Pinpoint the cell where the given text exists, returning its (X, Y) midpoint coordinate. 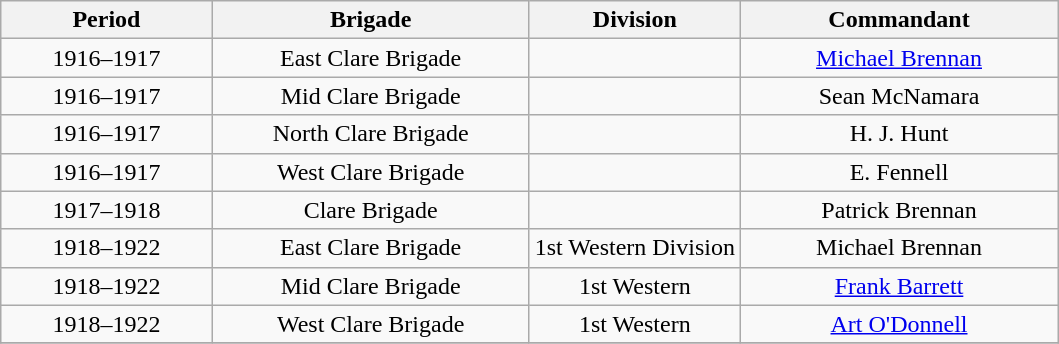
Commandant (900, 20)
Patrick Brennan (900, 210)
North Clare Brigade (370, 134)
Frank Barrett (900, 286)
1st Western Division (634, 248)
E. Fennell (900, 172)
Sean McNamara (900, 96)
Division (634, 20)
1917–1918 (106, 210)
H. J. Hunt (900, 134)
Clare Brigade (370, 210)
Brigade (370, 20)
Period (106, 20)
Art O'Donnell (900, 324)
